Determine the [X, Y] coordinate at the center of the cell enclosing the given text.  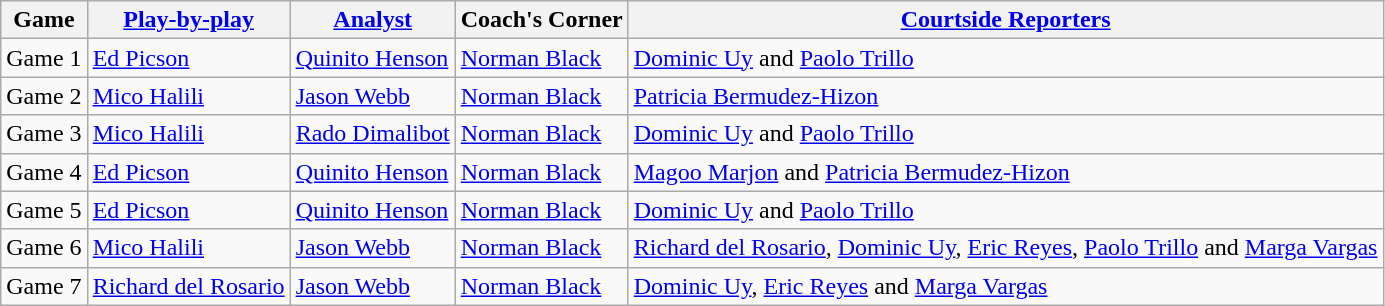
Dominic Uy, Eric Reyes and Marga Vargas [1006, 286]
Game 5 [44, 210]
Rado Dimalibot [372, 134]
Game 1 [44, 58]
Game 7 [44, 286]
Game [44, 20]
Coach's Corner [542, 20]
Analyst [372, 20]
Patricia Bermudez-Hizon [1006, 96]
Game 3 [44, 134]
Richard del Rosario, Dominic Uy, Eric Reyes, Paolo Trillo and Marga Vargas [1006, 248]
Magoo Marjon and Patricia Bermudez-Hizon [1006, 172]
Game 4 [44, 172]
Play-by-play [188, 20]
Courtside Reporters [1006, 20]
Richard del Rosario [188, 286]
Game 2 [44, 96]
Game 6 [44, 248]
